Detect which cell encompasses the target text, then output its [X, Y] center coordinate. 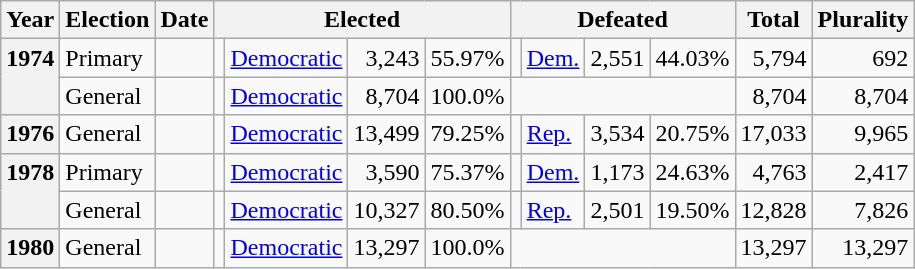
5,794 [774, 58]
692 [863, 58]
Total [774, 20]
Date [184, 20]
Election [108, 20]
2,501 [618, 210]
44.03% [692, 58]
80.50% [468, 210]
Plurality [863, 20]
55.97% [468, 58]
1974 [30, 77]
3,534 [618, 134]
1980 [30, 248]
75.37% [468, 172]
79.25% [468, 134]
7,826 [863, 210]
Defeated [622, 20]
Year [30, 20]
9,965 [863, 134]
1978 [30, 191]
1976 [30, 134]
20.75% [692, 134]
10,327 [386, 210]
2,551 [618, 58]
19.50% [692, 210]
13,499 [386, 134]
2,417 [863, 172]
3,243 [386, 58]
4,763 [774, 172]
12,828 [774, 210]
1,173 [618, 172]
3,590 [386, 172]
24.63% [692, 172]
17,033 [774, 134]
Elected [362, 20]
